Capture the cell that displays the provided text and extract its (X, Y) central coordinate. 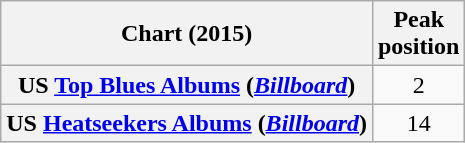
Peakposition (418, 34)
14 (418, 123)
US Heatseekers Albums (Billboard) (187, 123)
Chart (2015) (187, 34)
2 (418, 85)
US Top Blues Albums (Billboard) (187, 85)
